Detect which cell encompasses the target text, then output its [X, Y] center coordinate. 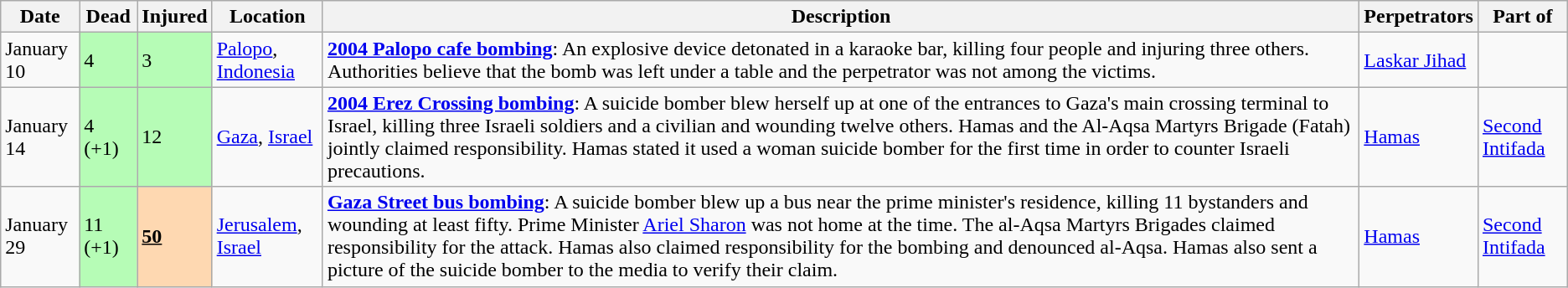
4 [109, 60]
January 29 [40, 236]
Part of [1523, 17]
4 (+1) [109, 137]
11 (+1) [109, 236]
Date [40, 17]
3 [174, 60]
Description [841, 17]
Location [267, 17]
Injured [174, 17]
Jerusalem, Israel [267, 236]
January 10 [40, 60]
Laskar Jihad [1419, 60]
50 [174, 236]
Perpetrators [1419, 17]
Dead [109, 17]
Palopo, Indonesia [267, 60]
Gaza, Israel [267, 137]
January 14 [40, 137]
12 [174, 137]
